Identify which cell holds the provided text, then report its (X, Y) central coordinate. 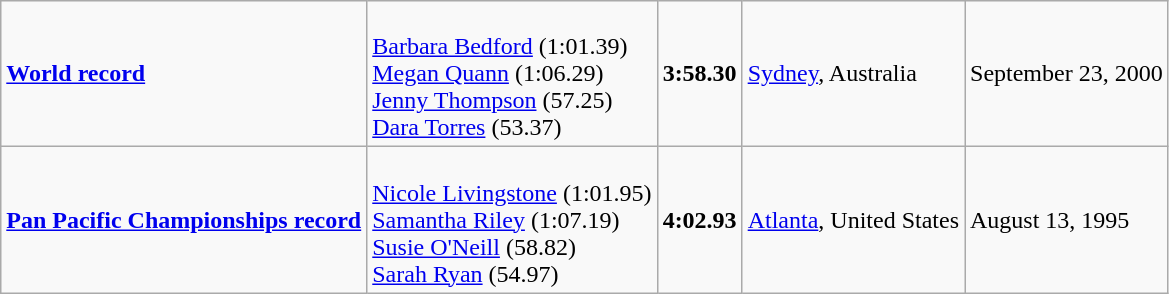
Atlanta, United States (853, 220)
Sydney, Australia (853, 74)
3:58.30 (700, 74)
August 13, 1995 (1066, 220)
September 23, 2000 (1066, 74)
Barbara Bedford (1:01.39)Megan Quann (1:06.29)Jenny Thompson (57.25)Dara Torres (53.37) (512, 74)
Pan Pacific Championships record (184, 220)
Nicole Livingstone (1:01.95)Samantha Riley (1:07.19)Susie O'Neill (58.82)Sarah Ryan (54.97) (512, 220)
4:02.93 (700, 220)
World record (184, 74)
